Return the [X, Y] coordinate for the center point of the cell that contains the specified text.  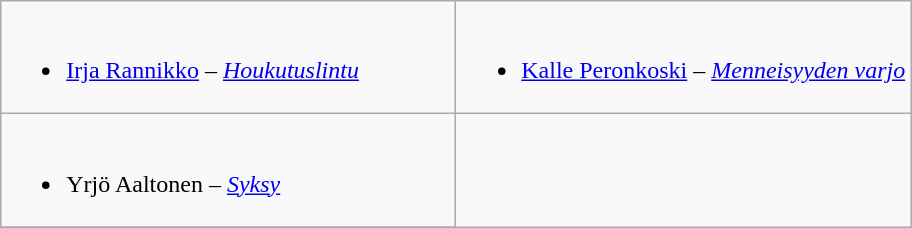
Yrjö Aaltonen – Syksy [228, 170]
Kalle Peronkoski – Menneisyyden varjo [684, 58]
Irja Rannikko – Houkutuslintu [228, 58]
